Search for the cell housing the specified text and yield its [X, Y] center coordinate. 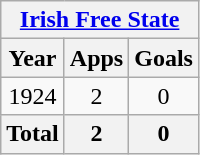
Year [33, 58]
Total [33, 134]
Irish Free State [100, 20]
Goals [164, 58]
1924 [33, 96]
Apps [96, 58]
